Scan for the cell matching the given text and deliver its (x, y) coordinate at center. 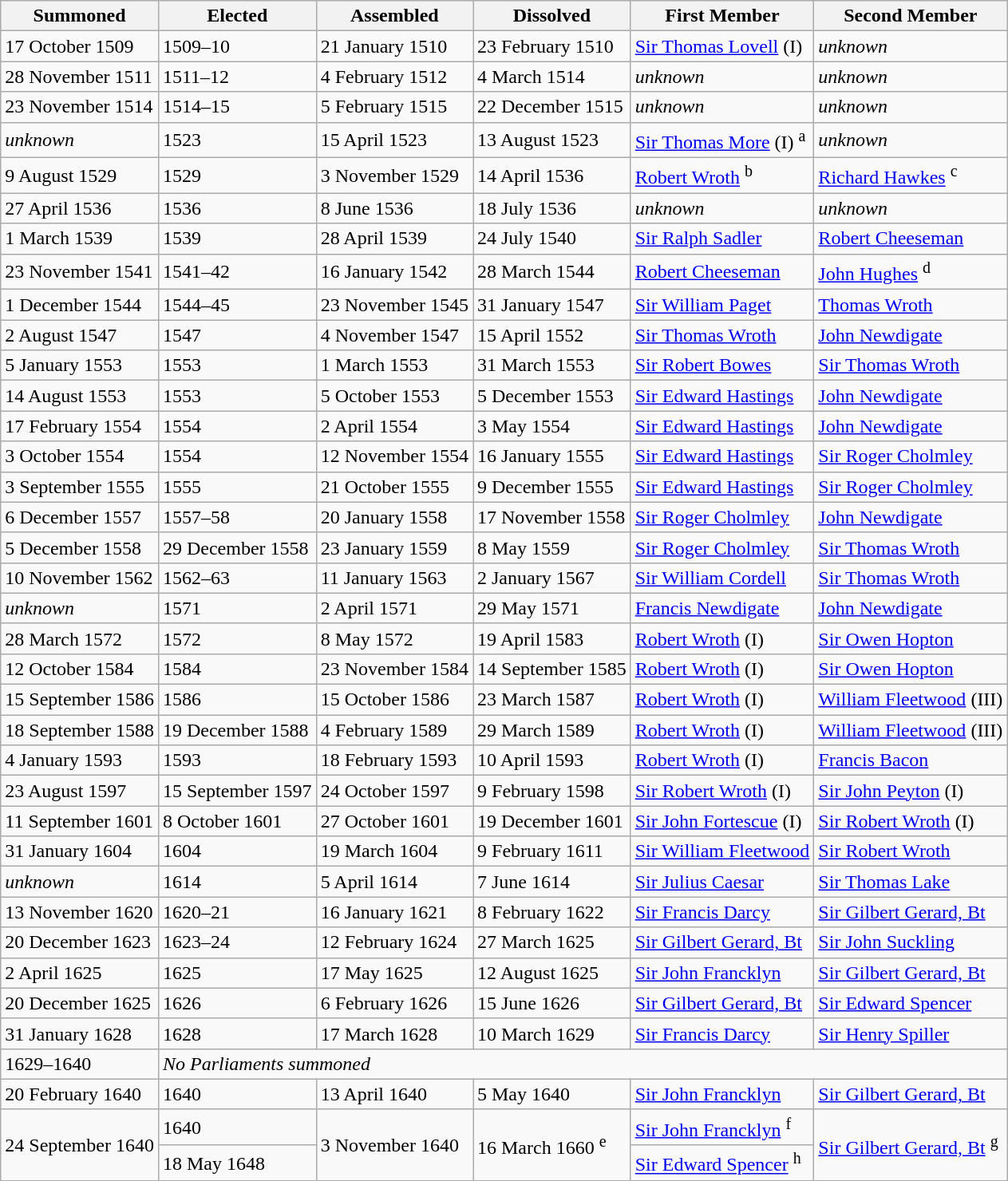
27 March 1625 (551, 942)
20 January 1558 (394, 517)
27 October 1601 (394, 821)
1511–12 (237, 77)
Sir Thomas Lovell (I) (722, 46)
1541–42 (237, 271)
1547 (237, 335)
9 August 1529 (80, 176)
5 April 1614 (394, 882)
Sir Julius Caesar (722, 882)
1523 (237, 140)
6 February 1626 (394, 1003)
17 November 1558 (551, 517)
Sir John Peyton (I) (911, 791)
8 May 1559 (551, 547)
1593 (237, 760)
First Member (722, 16)
16 January 1621 (394, 912)
1628 (237, 1033)
28 March 1572 (80, 638)
8 June 1536 (394, 208)
15 October 1586 (394, 700)
2 April 1571 (394, 608)
3 September 1555 (80, 487)
23 November 1545 (394, 305)
28 March 1544 (551, 271)
17 May 1625 (394, 973)
2 April 1625 (80, 973)
Sir Edward Spencer h (722, 1163)
18 February 1593 (394, 760)
27 April 1536 (80, 208)
Second Member (911, 16)
3 October 1554 (80, 456)
5 May 1640 (551, 1094)
17 March 1628 (394, 1033)
4 February 1589 (394, 730)
16 March 1660 e (551, 1144)
29 May 1571 (551, 608)
5 February 1515 (394, 107)
Sir John Fortescue (I) (722, 821)
14 April 1536 (551, 176)
1544–45 (237, 305)
15 June 1626 (551, 1003)
Sir Thomas Lake (911, 882)
9 February 1611 (551, 851)
11 September 1601 (80, 821)
1555 (237, 487)
Dissolved (551, 16)
17 February 1554 (80, 426)
3 November 1529 (394, 176)
Sir William Fleetwood (722, 851)
12 August 1625 (551, 973)
5 January 1553 (80, 365)
Sir John Francklyn f (722, 1127)
3 November 1640 (394, 1144)
Sir Thomas More (I) a (722, 140)
7 June 1614 (551, 882)
23 November 1541 (80, 271)
1539 (237, 239)
10 March 1629 (551, 1033)
John Hughes d (911, 271)
23 November 1584 (394, 669)
12 October 1584 (80, 669)
Sir Robert Wroth (911, 851)
1620–21 (237, 912)
1509–10 (237, 46)
1529 (237, 176)
16 January 1555 (551, 456)
12 February 1624 (394, 942)
5 October 1553 (394, 396)
2 April 1554 (394, 426)
Thomas Wroth (911, 305)
4 January 1593 (80, 760)
24 July 1540 (551, 239)
28 April 1539 (394, 239)
1604 (237, 851)
Robert Wroth b (722, 176)
15 April 1552 (551, 335)
23 March 1587 (551, 700)
13 August 1523 (551, 140)
19 April 1583 (551, 638)
10 April 1593 (551, 760)
1586 (237, 700)
9 February 1598 (551, 791)
23 August 1597 (80, 791)
20 December 1623 (80, 942)
1536 (237, 208)
31 March 1553 (551, 365)
21 October 1555 (394, 487)
4 November 1547 (394, 335)
Elected (237, 16)
20 December 1625 (80, 1003)
1629–1640 (80, 1064)
5 December 1553 (551, 396)
Francis Bacon (911, 760)
29 December 1558 (237, 547)
Sir Robert Bowes (722, 365)
18 September 1588 (80, 730)
Richard Hawkes c (911, 176)
9 December 1555 (551, 487)
Sir Edward Spencer (911, 1003)
23 November 1514 (80, 107)
24 October 1597 (394, 791)
15 September 1597 (237, 791)
15 September 1586 (80, 700)
1625 (237, 973)
23 January 1559 (394, 547)
12 November 1554 (394, 456)
14 September 1585 (551, 669)
19 December 1601 (551, 821)
1 December 1544 (80, 305)
No Parliaments summoned (583, 1064)
1623–24 (237, 942)
Francis Newdigate (722, 608)
10 November 1562 (80, 578)
28 November 1511 (80, 77)
Sir Gilbert Gerard, Bt g (911, 1144)
17 October 1509 (80, 46)
1562–63 (237, 578)
1614 (237, 882)
5 December 1558 (80, 547)
31 January 1547 (551, 305)
20 February 1640 (80, 1094)
13 April 1640 (394, 1094)
Sir William Cordell (722, 578)
8 May 1572 (394, 638)
31 January 1628 (80, 1033)
29 March 1589 (551, 730)
1557–58 (237, 517)
13 November 1620 (80, 912)
18 July 1536 (551, 208)
31 January 1604 (80, 851)
3 May 1554 (551, 426)
21 January 1510 (394, 46)
6 December 1557 (80, 517)
23 February 1510 (551, 46)
19 December 1588 (237, 730)
Sir Ralph Sadler (722, 239)
4 February 1512 (394, 77)
11 January 1563 (394, 578)
Summoned (80, 16)
2 August 1547 (80, 335)
22 December 1515 (551, 107)
8 October 1601 (237, 821)
15 April 1523 (394, 140)
Assembled (394, 16)
16 January 1542 (394, 271)
19 March 1604 (394, 851)
2 January 1567 (551, 578)
1584 (237, 669)
Sir John Suckling (911, 942)
1571 (237, 608)
8 February 1622 (551, 912)
1514–15 (237, 107)
1626 (237, 1003)
14 August 1553 (80, 396)
24 September 1640 (80, 1144)
4 March 1514 (551, 77)
1572 (237, 638)
Sir William Paget (722, 305)
18 May 1648 (237, 1163)
Sir Henry Spiller (911, 1033)
1 March 1553 (394, 365)
1 March 1539 (80, 239)
